Determine the (X, Y) coordinate at the center of the cell enclosing the given text.  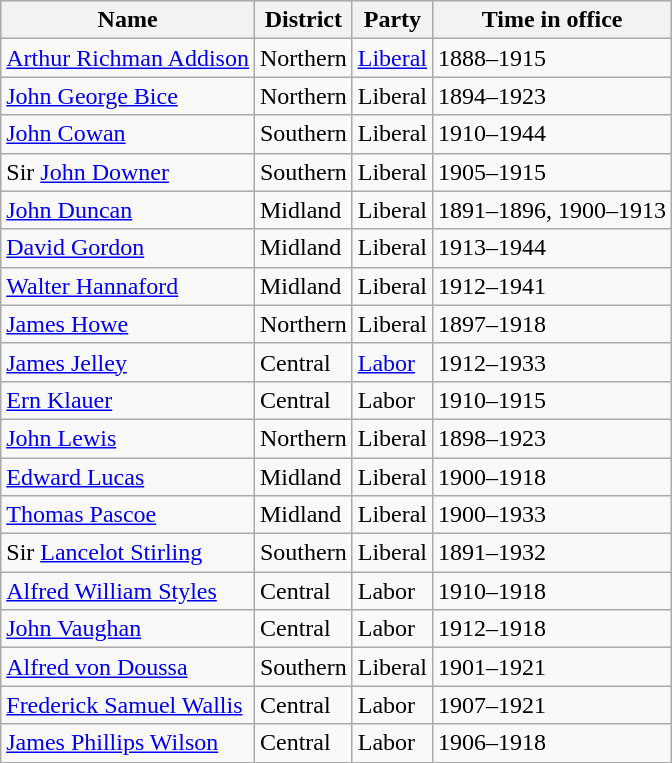
Edward Lucas (128, 477)
James Jelley (128, 362)
1913–1944 (552, 248)
1900–1933 (552, 515)
John Duncan (128, 210)
John Vaughan (128, 629)
Time in office (552, 20)
Frederick Samuel Wallis (128, 705)
1898–1923 (552, 438)
James Phillips Wilson (128, 743)
Party (392, 20)
Arthur Richman Addison (128, 58)
1912–1941 (552, 286)
Sir John Downer (128, 172)
Ern Klauer (128, 400)
Name (128, 20)
1905–1915 (552, 172)
Walter Hannaford (128, 286)
1900–1918 (552, 477)
1910–1915 (552, 400)
John George Bice (128, 96)
1906–1918 (552, 743)
1894–1923 (552, 96)
Alfred von Doussa (128, 667)
1912–1933 (552, 362)
District (303, 20)
John Lewis (128, 438)
1891–1932 (552, 553)
Thomas Pascoe (128, 515)
1910–1944 (552, 134)
James Howe (128, 324)
David Gordon (128, 248)
John Cowan (128, 134)
1901–1921 (552, 667)
1910–1918 (552, 591)
1912–1918 (552, 629)
1888–1915 (552, 58)
1907–1921 (552, 705)
1897–1918 (552, 324)
1891–1896, 1900–1913 (552, 210)
Sir Lancelot Stirling (128, 553)
Alfred William Styles (128, 591)
